Determine the [X, Y] coordinate at the center of the cell enclosing the given text.  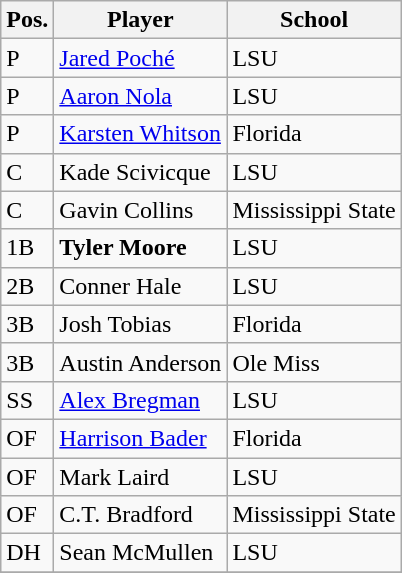
1B [28, 248]
Austin Anderson [140, 362]
Pos. [28, 20]
DH [28, 553]
SS [28, 400]
Conner Hale [140, 286]
Josh Tobias [140, 324]
C.T. Bradford [140, 515]
Alex Bregman [140, 400]
Kade Scivicque [140, 172]
Tyler Moore [140, 248]
Jared Poché [140, 58]
Sean McMullen [140, 553]
Karsten Whitson [140, 134]
Ole Miss [314, 362]
School [314, 20]
Gavin Collins [140, 210]
2B [28, 286]
Harrison Bader [140, 438]
Mark Laird [140, 477]
Aaron Nola [140, 96]
Player [140, 20]
